Output the [x, y] coordinate of the center of the cell containing the given text.  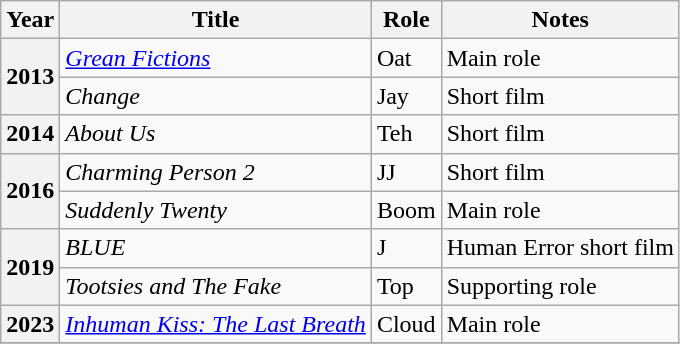
JJ [406, 172]
Notes [560, 20]
Grean Fictions [216, 58]
Jay [406, 96]
Supporting role [560, 286]
Change [216, 96]
Top [406, 286]
Human Error short film [560, 248]
Role [406, 20]
Oat [406, 58]
2013 [30, 77]
Suddenly Twenty [216, 210]
Charming Person 2 [216, 172]
Tootsies and The Fake [216, 286]
Year [30, 20]
2023 [30, 324]
Boom [406, 210]
Teh [406, 134]
J [406, 248]
2014 [30, 134]
About Us [216, 134]
2019 [30, 267]
Cloud [406, 324]
Inhuman Kiss: The Last Breath [216, 324]
2016 [30, 191]
Title [216, 20]
BLUE [216, 248]
